Scan for the cell matching the given text and deliver its [x, y] coordinate at center. 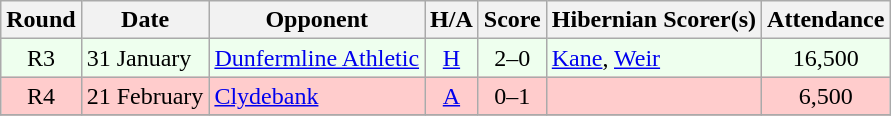
Kane, Weir [654, 58]
Clydebank [317, 96]
Opponent [317, 20]
0–1 [512, 96]
Attendance [826, 20]
R4 [41, 96]
Date [145, 20]
2–0 [512, 58]
H/A [452, 20]
Dunfermline Athletic [317, 58]
R3 [41, 58]
6,500 [826, 96]
16,500 [826, 58]
Round [41, 20]
Hibernian Scorer(s) [654, 20]
Score [512, 20]
A [452, 96]
31 January [145, 58]
21 February [145, 96]
H [452, 58]
